Extract the (x, y) coordinate from the center of the cell holding the provided text.  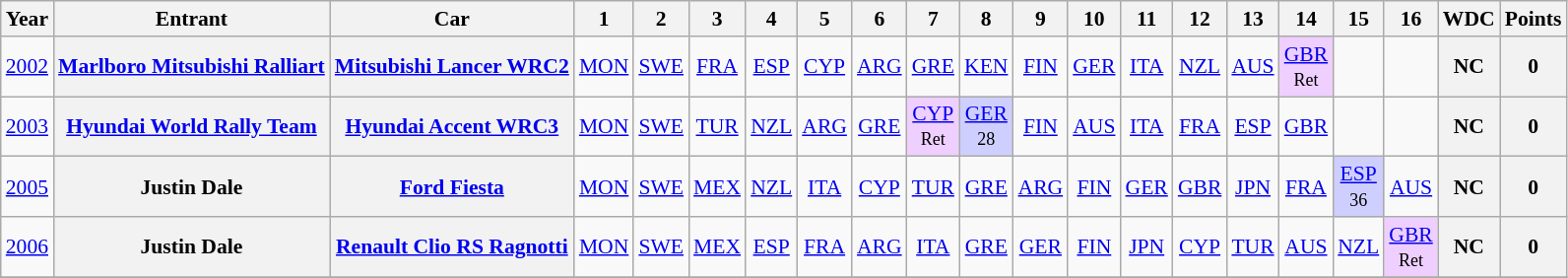
8 (986, 19)
13 (1253, 19)
Renault Clio RS Ragnotti (452, 246)
15 (1358, 19)
10 (1093, 19)
2 (661, 19)
Ford Fiesta (452, 187)
Points (1534, 19)
Mitsubishi Lancer WRC2 (452, 67)
WDC (1470, 19)
Hyundai Accent WRC3 (452, 126)
2002 (28, 67)
12 (1200, 19)
Car (452, 19)
3 (717, 19)
2003 (28, 126)
2005 (28, 187)
5 (824, 19)
1 (605, 19)
Entrant (191, 19)
Hyundai World Rally Team (191, 126)
2006 (28, 246)
Marlboro Mitsubishi Ralliart (191, 67)
14 (1306, 19)
9 (1040, 19)
GER28 (986, 126)
7 (934, 19)
4 (771, 19)
CYPRet (934, 126)
16 (1410, 19)
Year (28, 19)
6 (880, 19)
11 (1146, 19)
KEN (986, 67)
ESP36 (1358, 187)
